Output the (X, Y) coordinate of the center of the cell containing the given text.  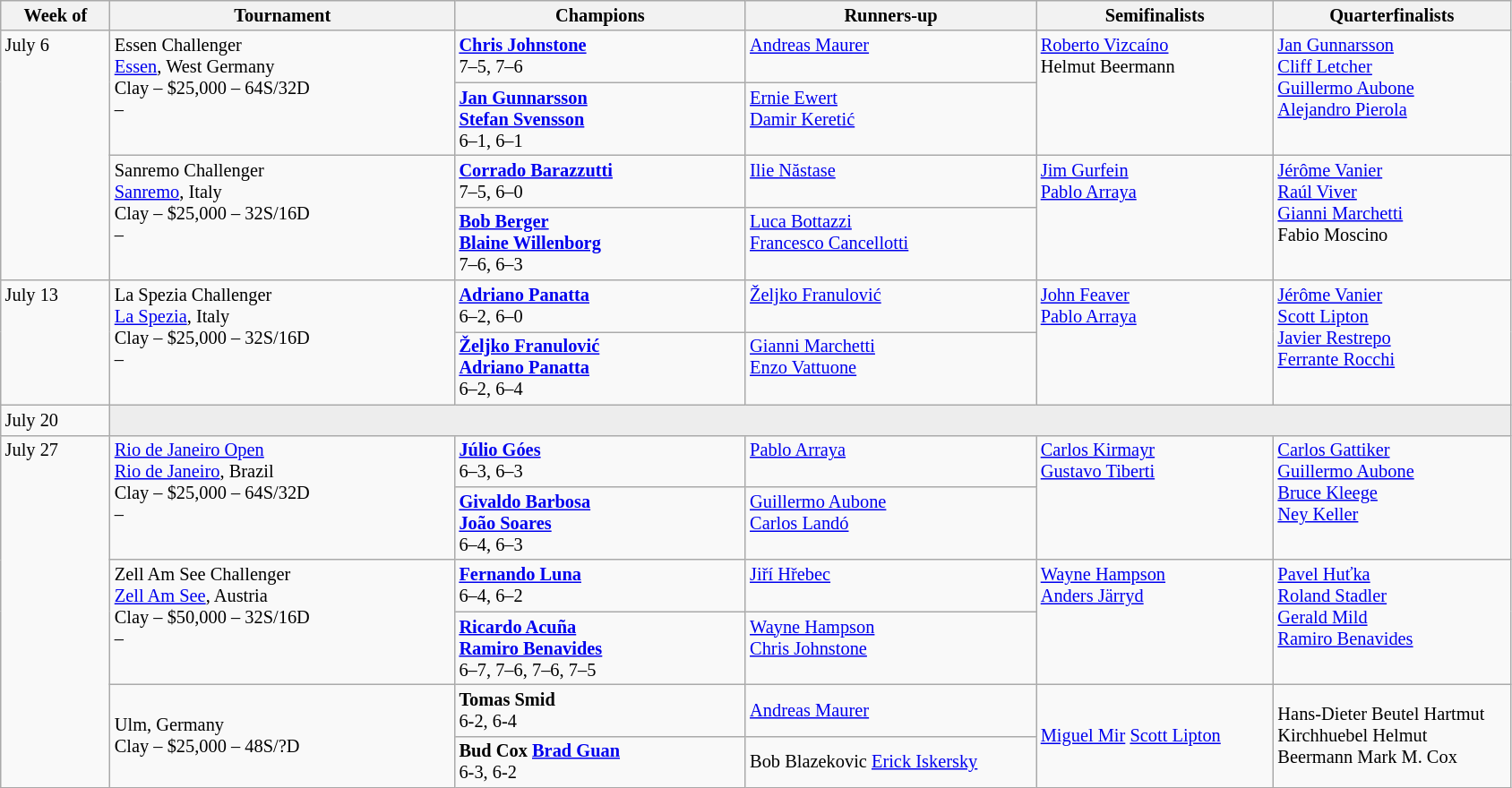
Jim Gurfein Pablo Arraya (1155, 217)
July 20 (56, 420)
John Feaver Pablo Arraya (1155, 342)
Jérôme Vanier Raúl Viver Gianni Marchetti Fabio Moscino (1392, 217)
Bob Berger Blaine Willenborg7–6, 6–3 (600, 244)
Givaldo Barbosa João Soares6–4, 6–3 (600, 523)
Essen Challenger Essen, West GermanyClay – $25,000 – 64S/32D – (283, 93)
Sanremo Challenger Sanremo, ItalyClay – $25,000 – 32S/16D – (283, 217)
Luca Bottazzi Francesco Cancellotti (890, 244)
July 13 (56, 342)
Fernando Luna 6–4, 6–2 (600, 586)
Carlos Gattiker Guillermo Aubone Bruce Kleege Ney Keller (1392, 498)
Quarterfinalists (1392, 15)
Ilie Năstase (890, 181)
Rio de Janeiro Open Rio de Janeiro, BrazilClay – $25,000 – 64S/32D – (283, 498)
Gianni Marchetti Enzo Vattuone (890, 368)
Jan Gunnarsson Cliff Letcher Guillermo Aubone Alejandro Pierola (1392, 93)
Jan Gunnarsson Stefan Svensson6–1, 6–1 (600, 119)
Jérôme Vanier Scott Lipton Javier Restrepo Ferrante Rocchi (1392, 342)
Željko Franulović (890, 306)
Bob Blazekovic Erick Iskersky (890, 762)
Tournament (283, 15)
Pavel Huťka Roland Stadler Gerald Mild Ramiro Benavides (1392, 621)
Jiří Hřebec (890, 586)
Pablo Arraya (890, 461)
Bud Cox Brad Guan6-3, 6-2 (600, 762)
Željko Franulović Adriano Panatta6–2, 6–4 (600, 368)
Zell Am See Challenger Zell Am See, AustriaClay – $50,000 – 32S/16D – (283, 621)
Tomas Smid6-2, 6-4 (600, 710)
Wayne Hampson Anders Järryd (1155, 621)
Champions (600, 15)
Roberto Vizcaíno Helmut Beermann (1155, 93)
Miguel Mir Scott Lipton (1155, 736)
Guillermo Aubone Carlos Landó (890, 523)
Semifinalists (1155, 15)
La Spezia ChallengerLa Spezia, ItalyClay – $25,000 – 32S/16D – (283, 342)
Chris Johnstone 7–5, 7–6 (600, 56)
Ulm, Germany Clay – $25,000 – 48S/?D (283, 736)
Adriano Panatta 6–2, 6–0 (600, 306)
Ricardo Acuña Ramiro Benavides 6–7, 7–6, 7–6, 7–5 (600, 648)
Júlio Góes 6–3, 6–3 (600, 461)
Ernie Ewert Damir Keretić (890, 119)
Corrado Barazzutti 7–5, 6–0 (600, 181)
July 6 (56, 156)
Carlos Kirmayr Gustavo Tiberti (1155, 498)
Runners-up (890, 15)
Wayne Hampson Chris Johnstone (890, 648)
Week of (56, 15)
July 27 (56, 612)
Hans-Dieter Beutel Hartmut Kirchhuebel Helmut Beermann Mark M. Cox (1392, 736)
